Determine the (x, y) coordinate at the center of the cell enclosing the given text.  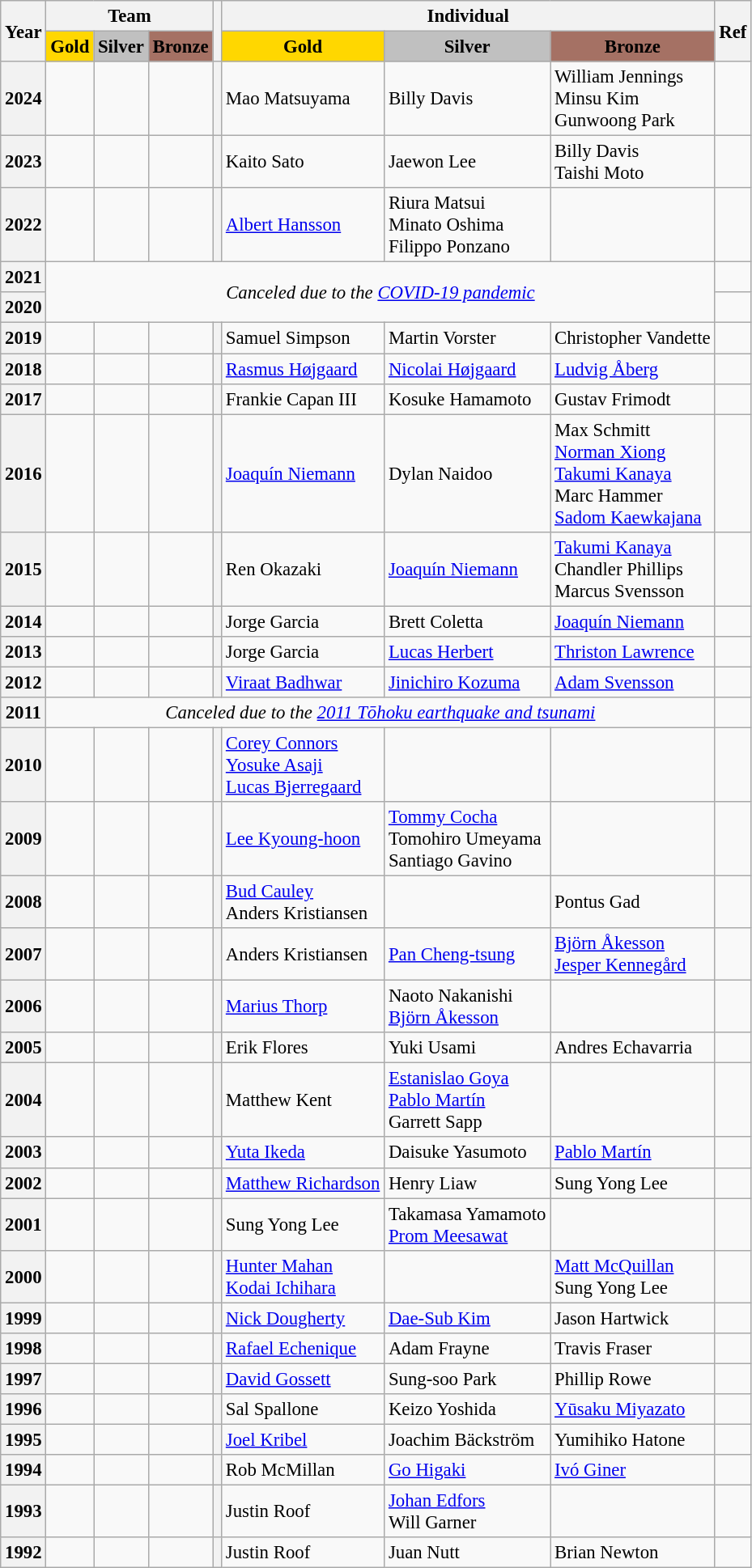
2008 (23, 903)
2002 (23, 1183)
Viraat Badhwar (303, 682)
Dylan Naidoo (468, 473)
Jinichiro Kozuma (468, 682)
2022 (23, 225)
2023 (23, 162)
Go Higaki (468, 1470)
Martin Vorster (468, 338)
Tommy Cocha Tomohiro Umeyama Santiago Gavino (468, 839)
1997 (23, 1379)
David Gossett (303, 1379)
Brian Newton (633, 1553)
2014 (23, 621)
Sal Spallone (303, 1409)
2007 (23, 955)
Lucas Herbert (468, 652)
Thriston Lawrence (633, 652)
Samuel Simpson (303, 338)
Sung-soo Park (468, 1379)
Nicolai Højgaard (468, 369)
Individual (468, 16)
2000 (23, 1277)
2006 (23, 1006)
Lee Kyoung-hoon (303, 839)
Rafael Echenique (303, 1349)
Year (23, 31)
Jason Hartwick (633, 1318)
Yuta Ikeda (303, 1153)
Team (130, 16)
2012 (23, 682)
Ludvig Åberg (633, 369)
2013 (23, 652)
Albert Hansson (303, 225)
2019 (23, 338)
Jaewon Lee (468, 162)
1995 (23, 1439)
Rasmus Højgaard (303, 369)
Canceled due to the COVID-19 pandemic (380, 293)
Keizo Yoshida (468, 1409)
1992 (23, 1553)
Henry Liaw (468, 1183)
Anders Kristiansen (303, 955)
Juan Nutt (468, 1553)
Corey Connors Yosuke Asaji Lucas Bjerregaard (303, 765)
1993 (23, 1511)
Riura Matsui Minato Oshima Filippo Ponzano (468, 225)
Rob McMillan (303, 1470)
Nick Dougherty (303, 1318)
Pablo Martín (633, 1153)
Ivó Giner (633, 1470)
Kaito Sato (303, 162)
Gustav Frimodt (633, 399)
Travis Fraser (633, 1349)
Canceled due to the 2011 Tōhoku earthquake and tsunami (380, 713)
2021 (23, 278)
Dae-Sub Kim (468, 1318)
Bud Cauley Anders Kristiansen (303, 903)
Matthew Kent (303, 1100)
2018 (23, 369)
Yumihiko Hatone (633, 1439)
2017 (23, 399)
Kosuke Hamamoto (468, 399)
2020 (23, 308)
Mao Matsuyama (303, 99)
2015 (23, 569)
Takumi Kanaya Chandler Phillips Marcus Svensson (633, 569)
Takamasa Yamamoto Prom Meesawat (468, 1225)
Matt McQuillan Sung Yong Lee (633, 1277)
Phillip Rowe (633, 1379)
2010 (23, 765)
Billy Davis Taishi Moto (633, 162)
Erik Flores (303, 1048)
Hunter Mahan Kodai Ichihara (303, 1277)
Ren Okazaki (303, 569)
2001 (23, 1225)
Marius Thorp (303, 1006)
Pontus Gad (633, 903)
2011 (23, 713)
2004 (23, 1100)
1996 (23, 1409)
Matthew Richardson (303, 1183)
Joachim Bäckström (468, 1439)
Christopher Vandette (633, 338)
Joel Kribel (303, 1439)
William Jennings Minsu Kim Gunwoong Park (633, 99)
Johan Edfors Will Garner (468, 1511)
Naoto Nakanishi Björn Åkesson (468, 1006)
2024 (23, 99)
Adam Frayne (468, 1349)
2003 (23, 1153)
Billy Davis (468, 99)
Andres Echavarria (633, 1048)
1999 (23, 1318)
1994 (23, 1470)
Brett Coletta (468, 621)
Adam Svensson (633, 682)
2009 (23, 839)
2016 (23, 473)
Yūsaku Miyazato (633, 1409)
1998 (23, 1349)
Yuki Usami (468, 1048)
2005 (23, 1048)
Max Schmitt Norman Xiong Takumi Kanaya Marc Hammer Sadom Kaewkajana (633, 473)
Frankie Capan III (303, 399)
Ref (733, 31)
Björn Åkesson Jesper Kennegård (633, 955)
Daisuke Yasumoto (468, 1153)
Pan Cheng-tsung (468, 955)
Estanislao Goya Pablo Martín Garrett Sapp (468, 1100)
